Determine the (x, y) coordinate at the center of the cell enclosing the given text.  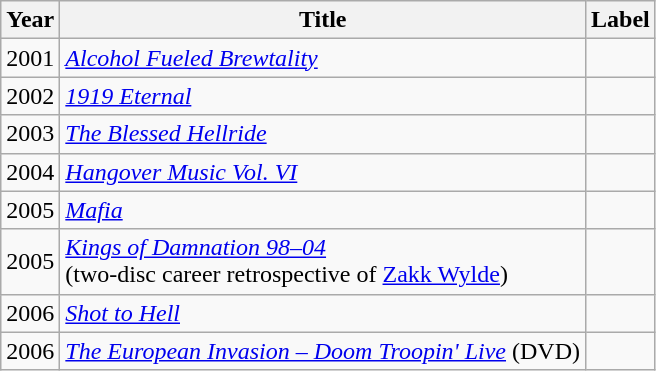
2001 (30, 58)
The Blessed Hellride (323, 134)
Hangover Music Vol. VI (323, 172)
The European Invasion – Doom Troopin' Live (DVD) (323, 351)
Alcohol Fueled Brewtality (323, 58)
Kings of Damnation 98–04(two-disc career retrospective of Zakk Wylde) (323, 262)
Year (30, 20)
1919 Eternal (323, 96)
Shot to Hell (323, 313)
2003 (30, 134)
Title (323, 20)
2004 (30, 172)
2002 (30, 96)
Mafia (323, 210)
Label (621, 20)
